Capture the cell that displays the provided text and extract its [x, y] central coordinate. 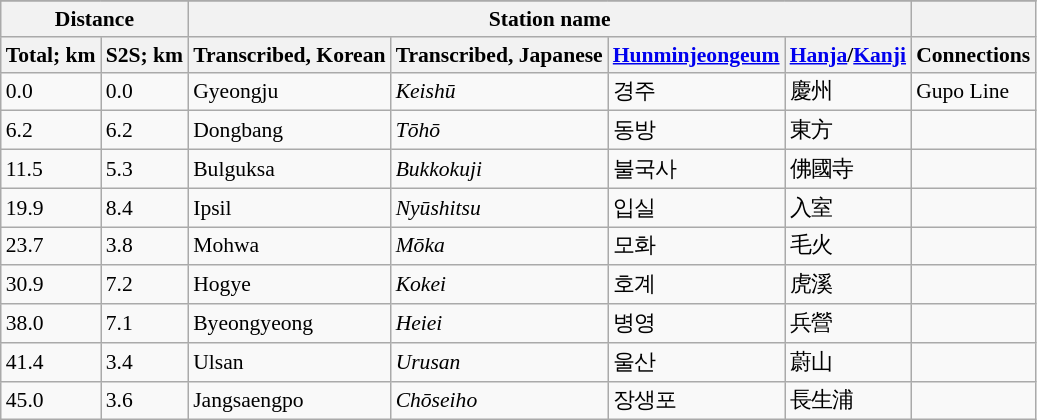
병영 [696, 324]
7.2 [145, 286]
Keishū [500, 92]
Gupo Line [973, 92]
Jangsaengpo [289, 400]
Connections [973, 55]
Hanja/Kanji [848, 55]
Mōka [500, 246]
虎溪 [848, 286]
Gyeongju [289, 92]
3.4 [145, 362]
蔚山 [848, 362]
울산 [696, 362]
모화 [696, 246]
19.9 [51, 208]
입실 [696, 208]
Byeongyeong [289, 324]
S2S; km [145, 55]
7.1 [145, 324]
慶州 [848, 92]
38.0 [51, 324]
Nyūshitsu [500, 208]
Tōhō [500, 130]
東方 [848, 130]
Station name [550, 19]
8.4 [145, 208]
Chōseiho [500, 400]
3.8 [145, 246]
入室 [848, 208]
5.3 [145, 170]
Ipsil [289, 208]
長生浦 [848, 400]
毛火 [848, 246]
Heiei [500, 324]
호계 [696, 286]
Transcribed, Korean [289, 55]
Total; km [51, 55]
佛國寺 [848, 170]
30.9 [51, 286]
Ulsan [289, 362]
Urusan [500, 362]
Hunminjeongeum [696, 55]
불국사 [696, 170]
Bulguksa [289, 170]
Hogye [289, 286]
경주 [696, 92]
11.5 [51, 170]
兵營 [848, 324]
Kokei [500, 286]
Transcribed, Japanese [500, 55]
Bukkokuji [500, 170]
장생포 [696, 400]
23.7 [51, 246]
Dongbang [289, 130]
45.0 [51, 400]
3.6 [145, 400]
41.4 [51, 362]
Mohwa [289, 246]
동방 [696, 130]
Distance [94, 19]
